Locate the cell with the specified text and output its [x, y] center coordinate. 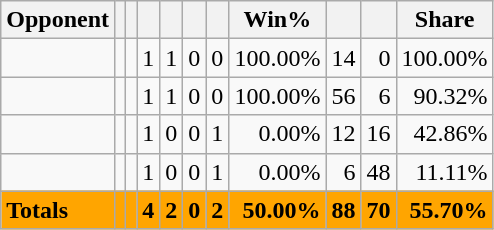
70 [378, 210]
14 [344, 58]
Share [444, 20]
Totals [58, 210]
88 [344, 210]
50.00% [278, 210]
12 [344, 134]
56 [344, 96]
Opponent [58, 20]
90.32% [444, 96]
Win% [278, 20]
48 [378, 172]
42.86% [444, 134]
4 [148, 210]
55.70% [444, 210]
16 [378, 134]
11.11% [444, 172]
